Detect which cell encompasses the target text, then output its (X, Y) center coordinate. 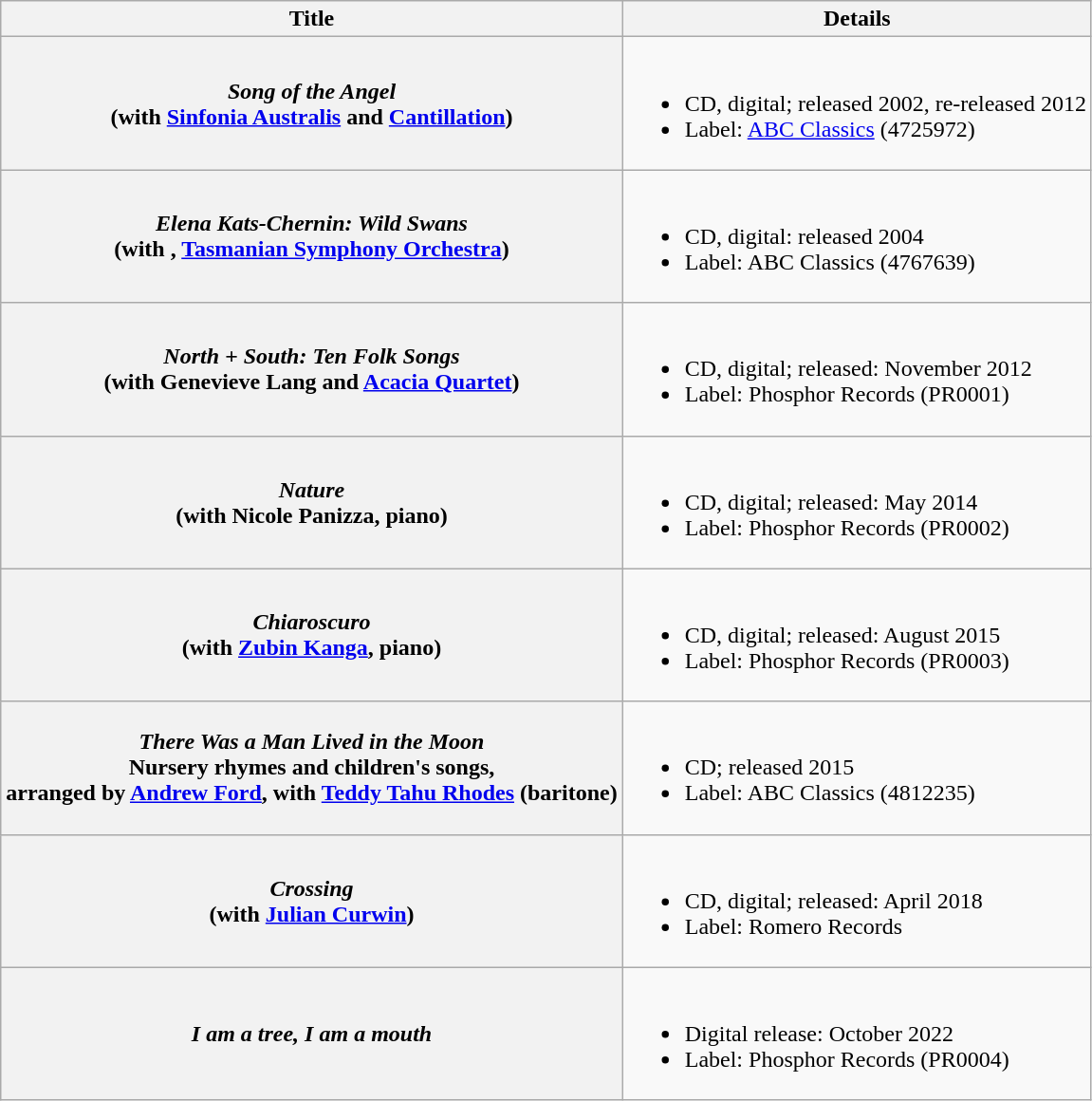
Details (857, 19)
Elena Kats-Chernin: Wild Swans(with , Tasmanian Symphony Orchestra) (311, 236)
There Was a Man Lived in the MoonNursery rhymes and children's songs,arranged by Andrew Ford, with Teddy Tahu Rhodes (baritone) (311, 768)
North + South: Ten Folk Songs(with Genevieve Lang and Acacia Quartet) (311, 369)
CD, digital; released: November 2012Label: Phosphor Records (PR0001) (857, 369)
I am a tree, I am a mouth (311, 1034)
CD, digital; released: April 2018Label: Romero Records (857, 901)
Title (311, 19)
Chiaroscuro(with Zubin Kanga, piano) (311, 635)
CD, digital: released 2004Label: ABC Classics (4767639) (857, 236)
Song of the Angel(with Sinfonia Australis and Cantillation) (311, 103)
CD, digital; released: August 2015Label: Phosphor Records (PR0003) (857, 635)
Nature(with Nicole Panizza, piano) (311, 502)
CD, digital; released: May 2014Label: Phosphor Records (PR0002) (857, 502)
Crossing(with Julian Curwin) (311, 901)
Digital release: October 2022Label: Phosphor Records (PR0004) (857, 1034)
CD; released 2015Label: ABC Classics (4812235) (857, 768)
CD, digital; released 2002, re-released 2012Label: ABC Classics (4725972) (857, 103)
